Return the [X, Y] coordinate for the center point of the cell that contains the specified text.  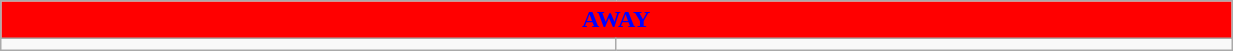
AWAY [616, 20]
